Provide the (x, y) coordinate of the cell's center where the given text is located.  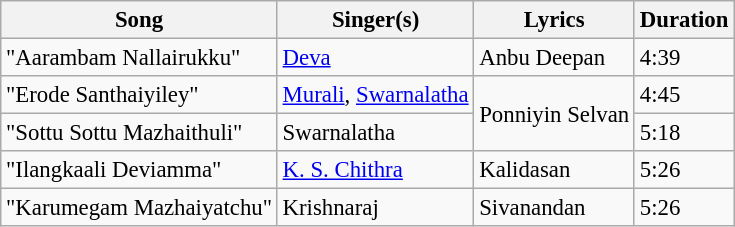
"Erode Santhaiyiley" (140, 95)
4:45 (684, 95)
4:39 (684, 58)
Sivanandan (554, 208)
Song (140, 20)
"Sottu Sottu Mazhaithuli" (140, 133)
Deva (376, 58)
Ponniyin Selvan (554, 114)
Swarnalatha (376, 133)
"Ilangkaali Deviamma" (140, 170)
"Aarambam Nallairukku" (140, 58)
Kalidasan (554, 170)
Murali, Swarnalatha (376, 95)
Krishnaraj (376, 208)
Duration (684, 20)
K. S. Chithra (376, 170)
Singer(s) (376, 20)
5:18 (684, 133)
"Karumegam Mazhaiyatchu" (140, 208)
Anbu Deepan (554, 58)
Lyrics (554, 20)
